Output the [X, Y] coordinate of the center of the cell containing the given text.  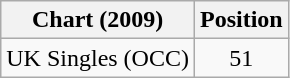
Position [241, 20]
Chart (2009) [98, 20]
UK Singles (OCC) [98, 58]
51 [241, 58]
